Output the (X, Y) coordinate of the center of the cell containing the given text.  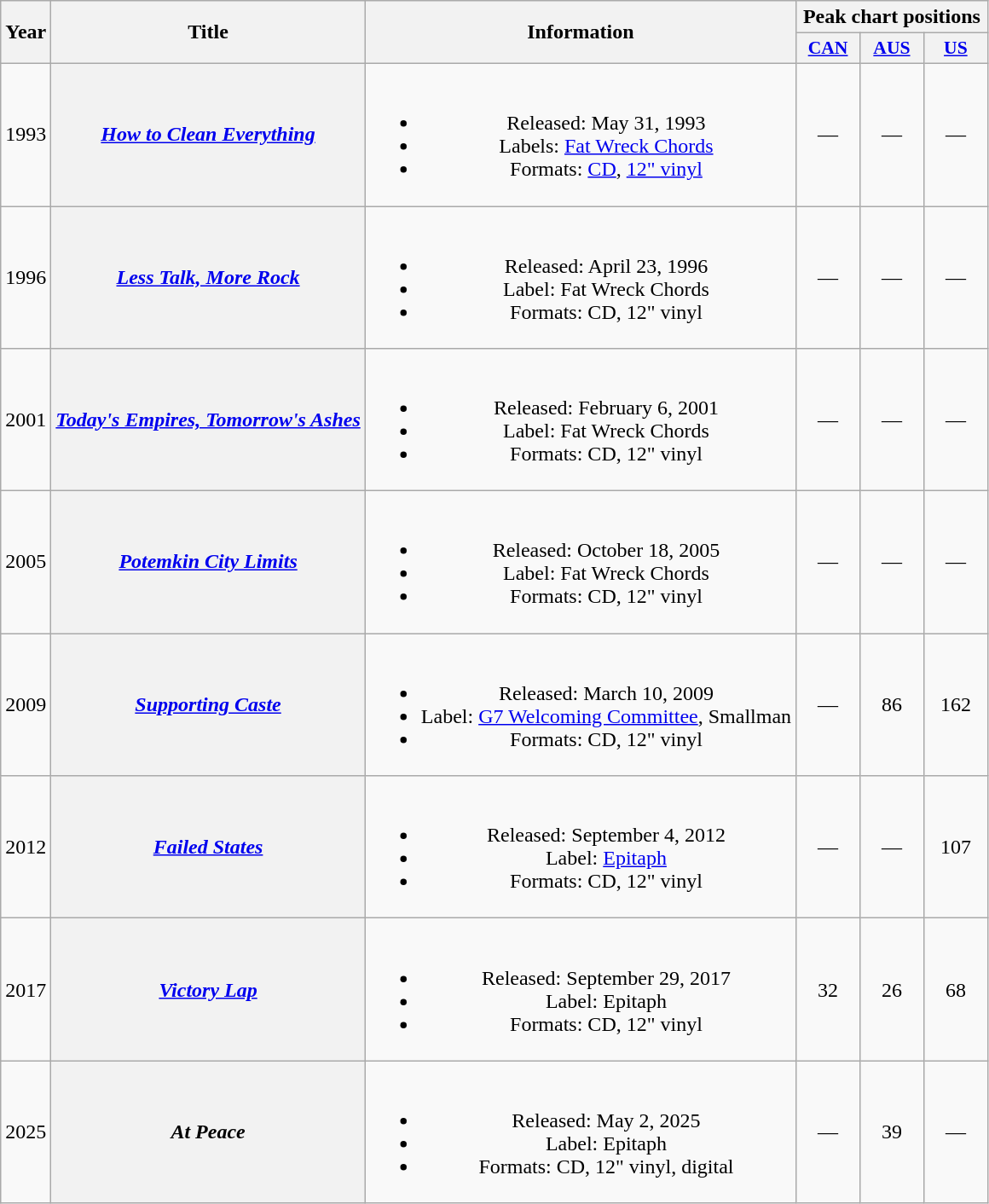
2005 (26, 563)
162 (955, 704)
1996 (26, 278)
How to Clean Everything (208, 135)
2001 (26, 420)
86 (892, 704)
Failed States (208, 848)
2025 (26, 1132)
Released: May 31, 1993Labels: Fat Wreck ChordsFormats: CD, 12" vinyl (580, 135)
1993 (26, 135)
Released: May 2, 2025Label: EpitaphFormats: CD, 12" vinyl, digital (580, 1132)
Released: April 23, 1996Label: Fat Wreck ChordsFormats: CD, 12" vinyl (580, 278)
Less Talk, More Rock (208, 278)
2009 (26, 704)
Potemkin City Limits (208, 563)
Peak chart positions (892, 17)
Released: March 10, 2009Label: G7 Welcoming Committee, SmallmanFormats: CD, 12" vinyl (580, 704)
2017 (26, 989)
Information (580, 32)
107 (955, 848)
39 (892, 1132)
Released: February 6, 2001Label: Fat Wreck ChordsFormats: CD, 12" vinyl (580, 420)
Released: September 29, 2017Label: EpitaphFormats: CD, 12" vinyl (580, 989)
Title (208, 32)
Today's Empires, Tomorrow's Ashes (208, 420)
Victory Lap (208, 989)
2012 (26, 848)
CAN (829, 49)
Released: September 4, 2012Label: EpitaphFormats: CD, 12" vinyl (580, 848)
Released: October 18, 2005Label: Fat Wreck ChordsFormats: CD, 12" vinyl (580, 563)
AUS (892, 49)
US (955, 49)
Supporting Caste (208, 704)
32 (829, 989)
68 (955, 989)
Year (26, 32)
At Peace (208, 1132)
26 (892, 989)
